Output the [x, y] coordinate of the center of the cell containing the given text.  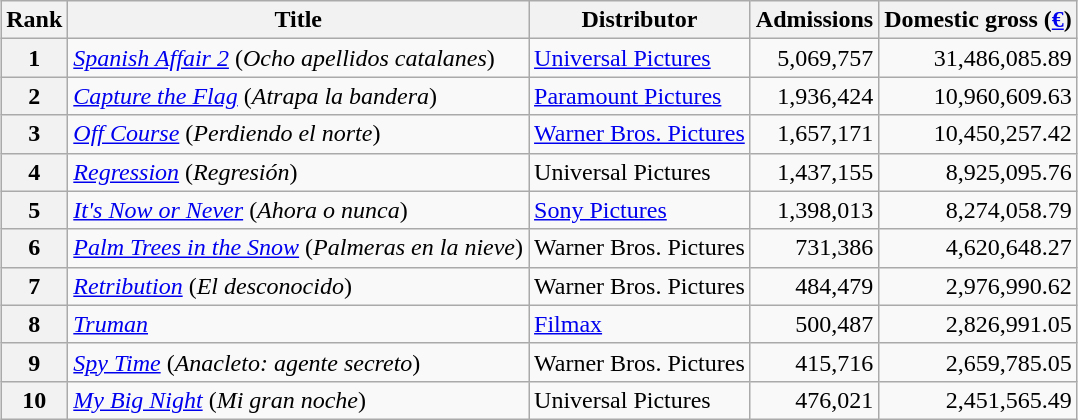
5,069,757 [814, 58]
Filmax [640, 324]
4 [34, 172]
2,826,991.05 [978, 324]
2,659,785.05 [978, 362]
Sony Pictures [640, 210]
5 [34, 210]
8,274,058.79 [978, 210]
2,976,990.62 [978, 286]
Paramount Pictures [640, 96]
8 [34, 324]
Capture the Flag (Atrapa la bandera) [298, 96]
It's Now or Never (Ahora o nunca) [298, 210]
8,925,095.76 [978, 172]
Spanish Affair 2 (Ocho apellidos catalanes) [298, 58]
1,657,171 [814, 134]
2 [34, 96]
My Big Night (Mi gran noche) [298, 400]
Retribution (El desconocido) [298, 286]
Spy Time (Anacleto: agente secreto) [298, 362]
Rank [34, 20]
31,486,085.89 [978, 58]
7 [34, 286]
484,479 [814, 286]
10,450,257.42 [978, 134]
500,487 [814, 324]
1,398,013 [814, 210]
Regression (Regresión) [298, 172]
6 [34, 248]
3 [34, 134]
Title [298, 20]
731,386 [814, 248]
Distributor [640, 20]
9 [34, 362]
10,960,609.63 [978, 96]
476,021 [814, 400]
1,437,155 [814, 172]
4,620,648.27 [978, 248]
2,451,565.49 [978, 400]
415,716 [814, 362]
Palm Trees in the Snow (Palmeras en la nieve) [298, 248]
Domestic gross (€) [978, 20]
Off Course (Perdiendo el norte) [298, 134]
Truman [298, 324]
1,936,424 [814, 96]
10 [34, 400]
Admissions [814, 20]
1 [34, 58]
